Identify which cell holds the provided text, then report its (X, Y) central coordinate. 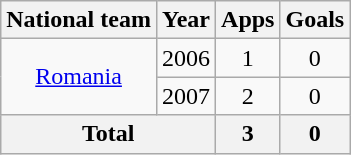
2006 (186, 58)
Year (186, 20)
2 (248, 96)
2007 (186, 96)
1 (248, 58)
3 (248, 134)
Total (108, 134)
Romania (79, 77)
National team (79, 20)
Goals (315, 20)
Apps (248, 20)
